Extract the (X, Y) coordinate from the center of the cell holding the provided text.  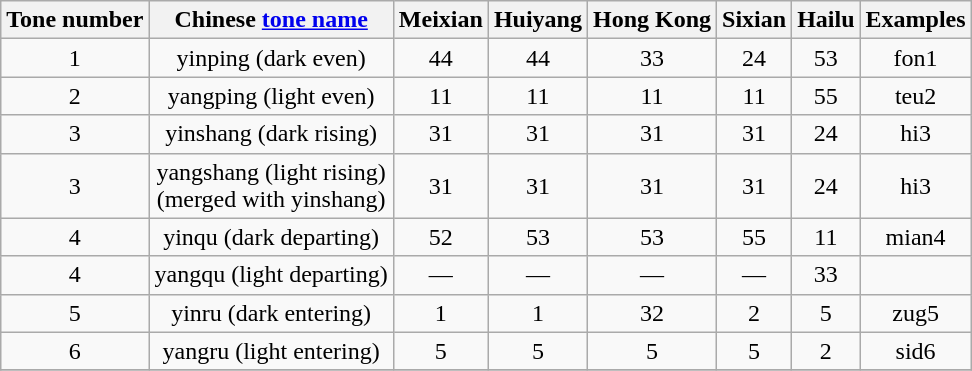
Chinese tone name (271, 20)
Sixian (754, 20)
yinping (dark even) (271, 58)
Meixian (440, 20)
6 (75, 351)
yinqu (dark departing) (271, 237)
yinshang (dark rising) (271, 134)
teu2 (916, 96)
Hailu (826, 20)
Tone number (75, 20)
mian4 (916, 237)
yangping (light even) (271, 96)
yinru (dark entering) (271, 313)
Hong Kong (652, 20)
yangshang (light rising) (merged with yinshang) (271, 186)
yangqu (light departing) (271, 275)
Examples (916, 20)
sid6 (916, 351)
yangru (light entering) (271, 351)
52 (440, 237)
Huiyang (538, 20)
32 (652, 313)
zug5 (916, 313)
fon1 (916, 58)
